From the cell containing the given text, extract its center point as (X, Y) coordinate. 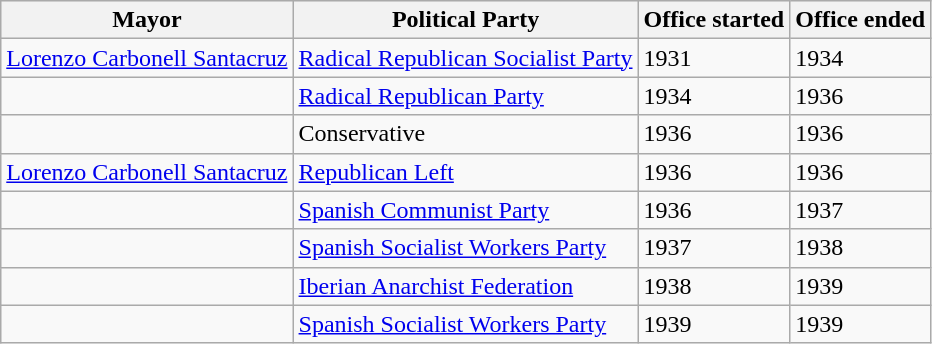
Radical Republican Party (466, 96)
Iberian Anarchist Federation (466, 286)
Office started (714, 20)
Republican Left (466, 172)
Radical Republican Socialist Party (466, 58)
Political Party (466, 20)
Conservative (466, 134)
Office ended (860, 20)
1931 (714, 58)
Mayor (147, 20)
Spanish Communist Party (466, 210)
